Scan for the cell matching the given text and deliver its [X, Y] coordinate at center. 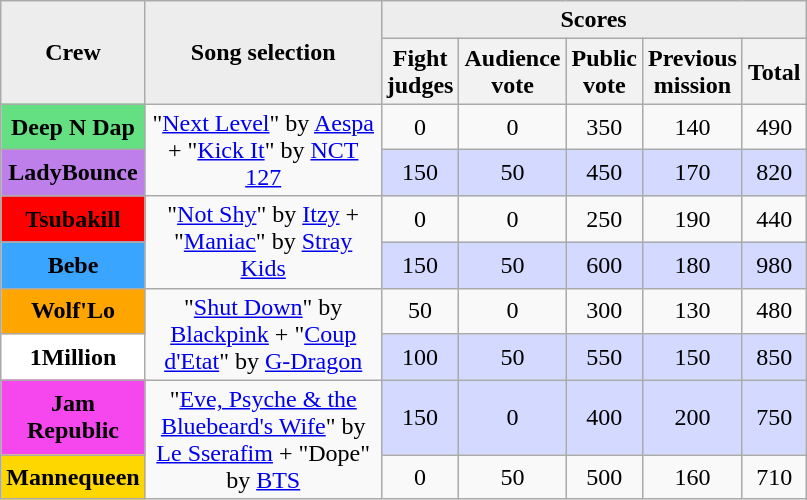
Fightjudges [420, 72]
Publicvote [604, 72]
Bebe [73, 265]
190 [692, 219]
"Eve, Psyche & the Bluebeard's Wife" by Le Sserafim + "Dope" by BTS [263, 440]
140 [692, 127]
Total [774, 72]
490 [774, 127]
Scores [594, 20]
250 [604, 219]
Deep N Dap [73, 127]
Previousmission [692, 72]
300 [604, 311]
130 [692, 311]
710 [774, 477]
350 [604, 127]
Wolf'Lo [73, 311]
850 [774, 357]
980 [774, 265]
Crew [73, 52]
450 [604, 173]
Song selection [263, 52]
180 [692, 265]
170 [692, 173]
LadyBounce [73, 173]
600 [604, 265]
400 [604, 418]
Tsubakill [73, 219]
200 [692, 418]
Mannequeen [73, 477]
"Shut Down" by Blackpink + "Coup d'Etat" by G-Dragon [263, 334]
"Not Shy" by Itzy + "Maniac" by Stray Kids [263, 242]
Jam Republic [73, 418]
820 [774, 173]
160 [692, 477]
"Next Level" by Aespa + "Kick It" by NCT 127 [263, 150]
440 [774, 219]
100 [420, 357]
550 [604, 357]
500 [604, 477]
750 [774, 418]
Audiencevote [512, 72]
1Million [73, 357]
480 [774, 311]
